Return [x, y] of the center of cell containing provided text 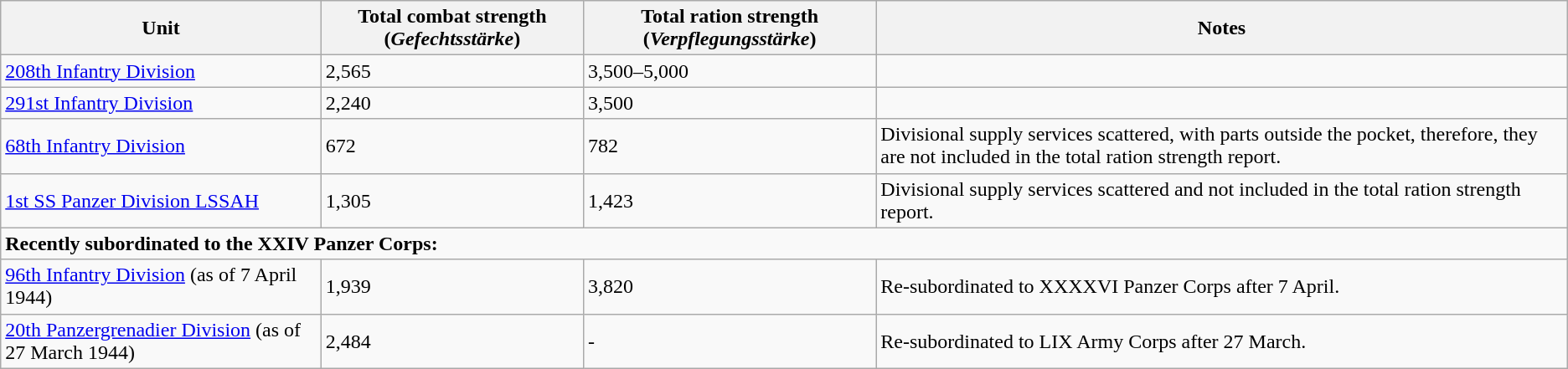
Total combat strength (Gefechtsstärke) [452, 28]
1,305 [452, 201]
3,820 [730, 286]
2,484 [452, 341]
Divisional supply services scattered, with parts outside the pocket, therefore, they are not included in the total ration strength report. [1221, 146]
96th Infantry Division (as of 7 April 1944) [161, 286]
1st SS Panzer Division LSSAH [161, 201]
291st Infantry Division [161, 103]
2,565 [452, 71]
Re-subordinated to LIX Army Corps after 27 March. [1221, 341]
Recently subordinated to the XXIV Panzer Corps: [784, 243]
Notes [1221, 28]
1,939 [452, 286]
3,500–5,000 [730, 71]
672 [452, 146]
68th Infantry Division [161, 146]
Total ration strength (Verpflegungsstärke) [730, 28]
Divisional supply services scattered and not included in the total ration strength report. [1221, 201]
Re-subordinated to XXXXVI Panzer Corps after 7 April. [1221, 286]
- [730, 341]
Unit [161, 28]
2,240 [452, 103]
20th Panzergrenadier Division (as of 27 March 1944) [161, 341]
3,500 [730, 103]
208th Infantry Division [161, 71]
782 [730, 146]
1,423 [730, 201]
